Pinpoint the cell where the given text exists, returning its [X, Y] midpoint coordinate. 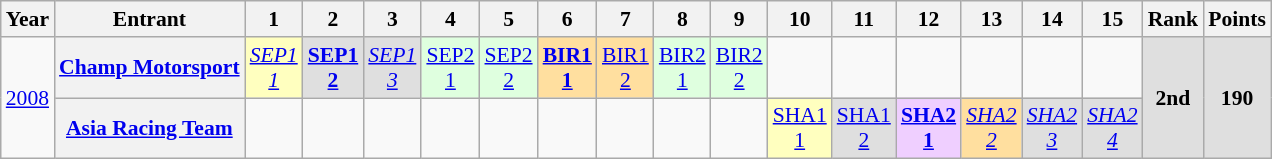
1 [274, 19]
SHA12 [864, 128]
14 [1052, 19]
2008 [28, 98]
Asia Racing Team [150, 128]
SHA21 [928, 128]
11 [864, 19]
SEP21 [450, 68]
BIR22 [740, 68]
SEP12 [334, 68]
8 [682, 19]
4 [450, 19]
SHA11 [800, 128]
Entrant [150, 19]
SHA22 [991, 128]
3 [392, 19]
13 [991, 19]
Points [1237, 19]
6 [568, 19]
BIR21 [682, 68]
SEP11 [274, 68]
Champ Motorsport [150, 68]
BIR12 [626, 68]
5 [508, 19]
Year [28, 19]
SEP13 [392, 68]
12 [928, 19]
Rank [1174, 19]
190 [1237, 98]
7 [626, 19]
2nd [1174, 98]
15 [1112, 19]
BIR11 [568, 68]
SEP22 [508, 68]
2 [334, 19]
10 [800, 19]
SHA23 [1052, 128]
SHA24 [1112, 128]
9 [740, 19]
